From the cell containing the given text, extract its center point as [X, Y] coordinate. 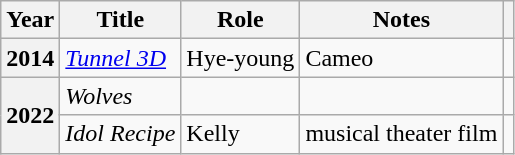
musical theater film [402, 134]
Role [240, 20]
Year [30, 20]
2014 [30, 58]
Notes [402, 20]
Cameo [402, 58]
Kelly [240, 134]
2022 [30, 115]
Title [120, 20]
Hye-young [240, 58]
Idol Recipe [120, 134]
Wolves [120, 96]
Tunnel 3D [120, 58]
